Scan for the cell matching the given text and deliver its [X, Y] coordinate at center. 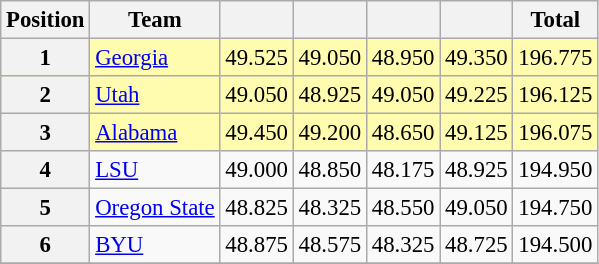
196.075 [556, 133]
BYU [155, 245]
194.950 [556, 170]
196.125 [556, 95]
48.825 [256, 208]
194.500 [556, 245]
LSU [155, 170]
196.775 [556, 58]
Position [46, 20]
5 [46, 208]
49.225 [476, 95]
49.350 [476, 58]
49.450 [256, 133]
2 [46, 95]
Utah [155, 95]
49.000 [256, 170]
194.750 [556, 208]
48.575 [330, 245]
48.725 [476, 245]
4 [46, 170]
Team [155, 20]
1 [46, 58]
48.850 [330, 170]
Georgia [155, 58]
48.950 [402, 58]
48.550 [402, 208]
6 [46, 245]
3 [46, 133]
49.125 [476, 133]
48.875 [256, 245]
48.175 [402, 170]
49.200 [330, 133]
48.650 [402, 133]
49.525 [256, 58]
Alabama [155, 133]
Oregon State [155, 208]
Total [556, 20]
